Return the [x, y] coordinate for the center point of the cell that contains the specified text.  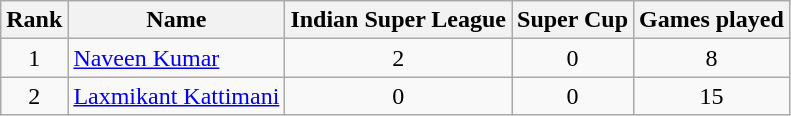
Rank [34, 20]
Laxmikant Kattimani [176, 96]
1 [34, 58]
Naveen Kumar [176, 58]
Indian Super League [398, 20]
Name [176, 20]
Games played [712, 20]
15 [712, 96]
8 [712, 58]
Super Cup [573, 20]
